Detect which cell encompasses the target text, then output its (X, Y) center coordinate. 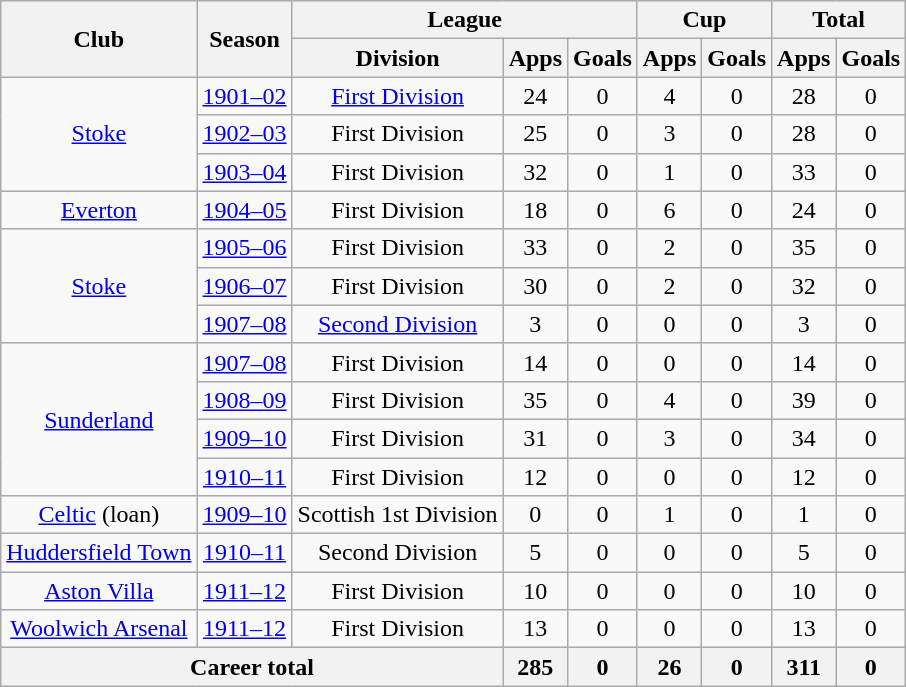
1902–03 (244, 134)
39 (804, 400)
1905–06 (244, 248)
18 (535, 210)
League (464, 20)
Aston Villa (99, 591)
Celtic (loan) (99, 515)
Scottish 1st Division (398, 515)
311 (804, 667)
25 (535, 134)
Huddersfield Town (99, 553)
1904–05 (244, 210)
Division (398, 58)
Season (244, 39)
1908–09 (244, 400)
Cup (704, 20)
1901–02 (244, 96)
Woolwich Arsenal (99, 629)
Sunderland (99, 419)
34 (804, 438)
285 (535, 667)
6 (669, 210)
Club (99, 39)
Career total (252, 667)
Everton (99, 210)
Total (839, 20)
26 (669, 667)
1906–07 (244, 286)
31 (535, 438)
30 (535, 286)
1903–04 (244, 172)
